Find where the given text appears and provide that cell's center as [X, Y] coordinate. 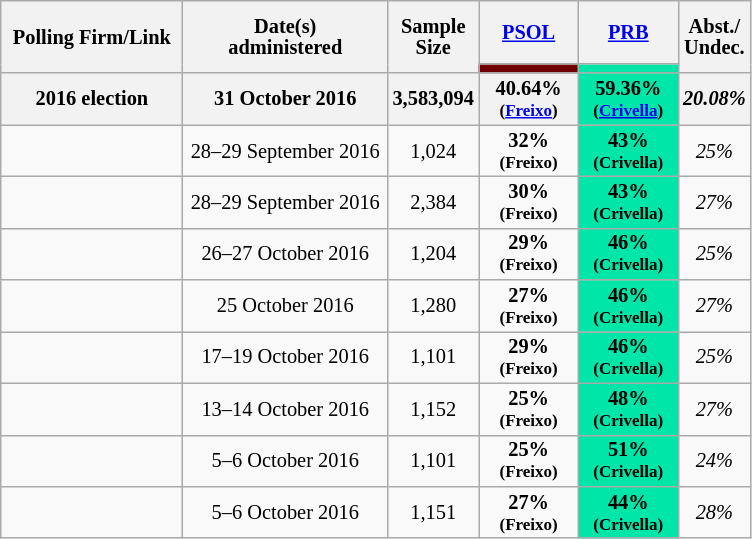
51%(Crivella) [628, 461]
Polling Firm/Link [92, 36]
2,384 [434, 202]
59.36%(Crivella) [628, 99]
1,151 [434, 512]
Abst./Undec. [714, 36]
SampleSize [434, 36]
3,583,094 [434, 99]
28% [714, 512]
PSOL [529, 32]
PRB [628, 32]
25 October 2016 [286, 306]
13–14 October 2016 [286, 409]
1,204 [434, 254]
26–27 October 2016 [286, 254]
40.64%(Freixo) [529, 99]
32%(Freixo) [529, 151]
20.08% [714, 99]
44%(Crivella) [628, 512]
2016 election [92, 99]
1,280 [434, 306]
1,152 [434, 409]
24% [714, 461]
31 October 2016 [286, 99]
30%(Freixo) [529, 202]
1,024 [434, 151]
48%(Crivella) [628, 409]
Date(s)administered [286, 36]
17–19 October 2016 [286, 357]
